Scan for the cell matching the given text and deliver its [X, Y] coordinate at center. 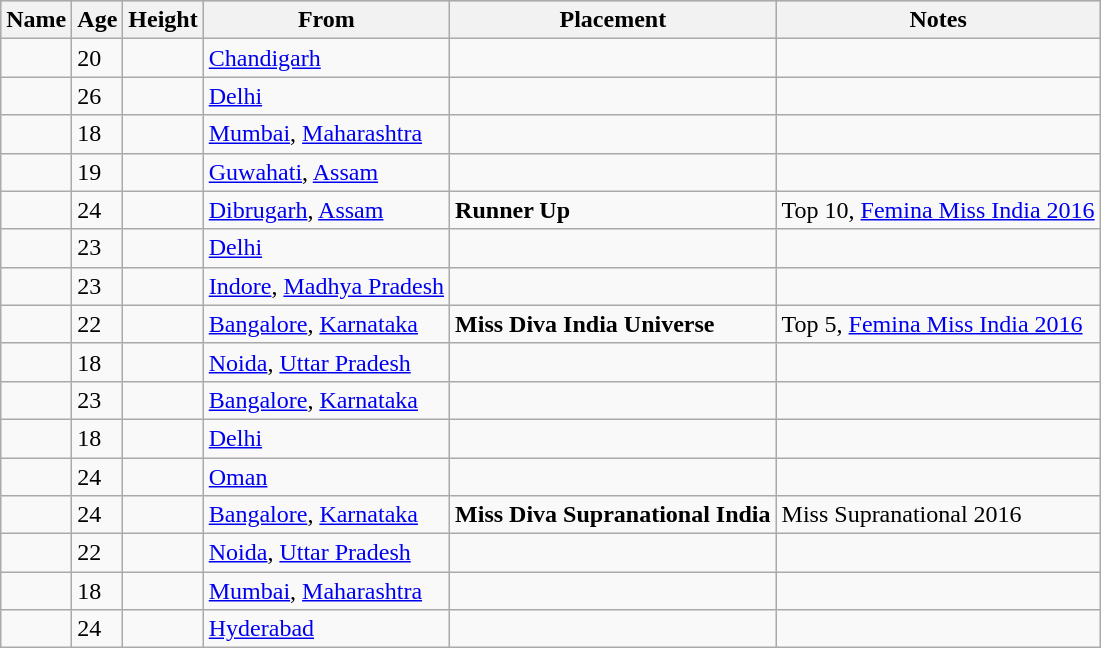
Runner Up [613, 210]
Age [98, 20]
20 [98, 58]
Miss Diva Supranational India [613, 515]
Dibrugarh, Assam [326, 210]
Top 10, Femina Miss India 2016 [938, 210]
Oman [326, 477]
From [326, 20]
Miss Diva India Universe [613, 324]
Miss Supranational 2016 [938, 515]
Guwahati, Assam [326, 172]
Top 5, Femina Miss India 2016 [938, 324]
Name [36, 20]
Placement [613, 20]
Chandigarh [326, 58]
Indore, Madhya Pradesh [326, 286]
19 [98, 172]
Hyderabad [326, 629]
Notes [938, 20]
26 [98, 96]
Height [163, 20]
